From the cell containing the given text, extract its center point as (X, Y) coordinate. 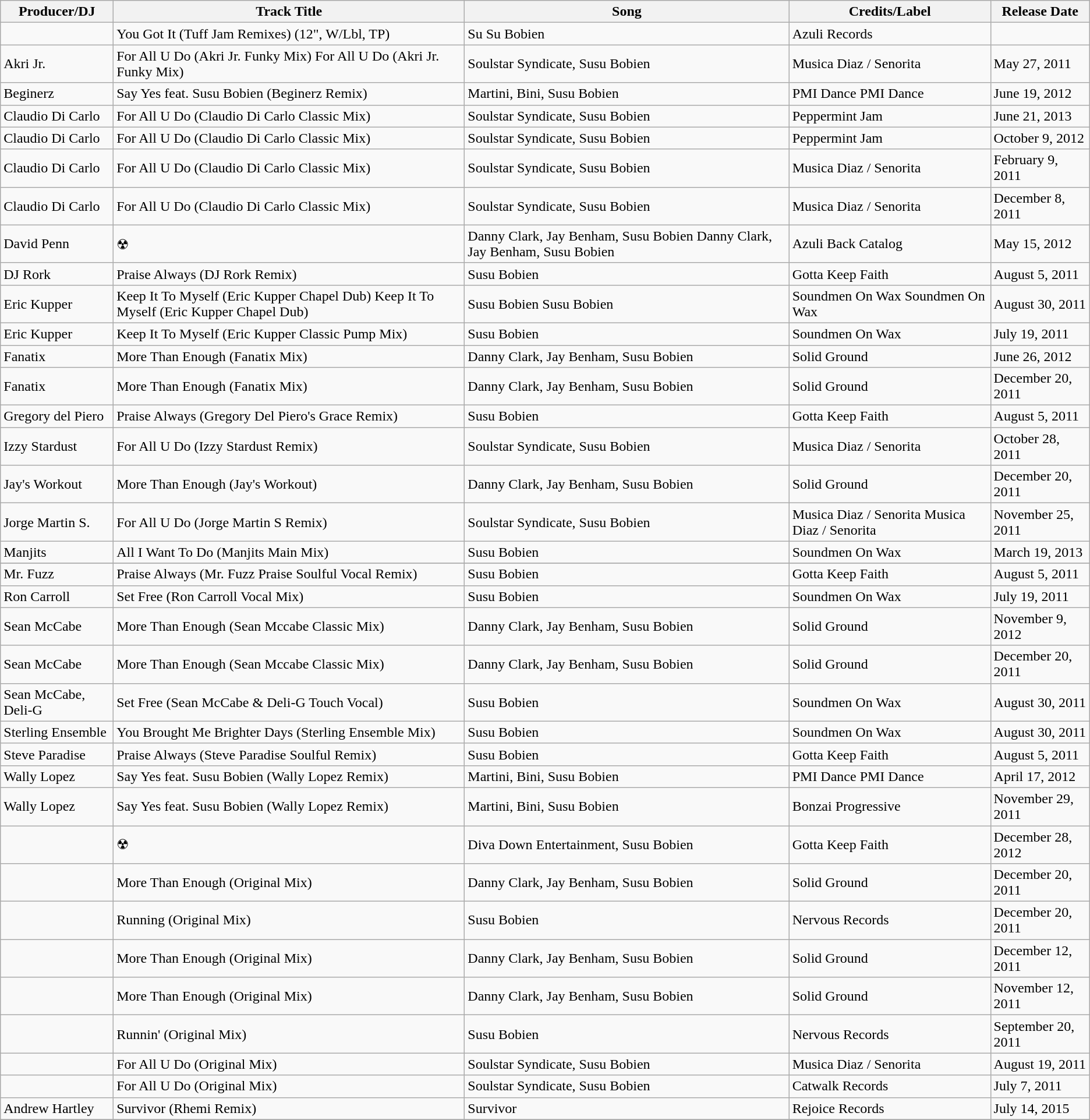
Bonzai Progressive (890, 806)
March 19, 2013 (1040, 552)
December 28, 2012 (1040, 845)
Jorge Martin S. (57, 522)
September 20, 2011 (1040, 1034)
Akri Jr. (57, 64)
Survivor (Rhemi Remix) (289, 1108)
Diva Down Entertainment, Susu Bobien (627, 845)
Sterling Ensemble (57, 732)
November 9, 2012 (1040, 627)
Set Free (Ron Carroll Vocal Mix) (289, 596)
November 29, 2011 (1040, 806)
Su Su Bobien (627, 34)
Runnin' (Original Mix) (289, 1034)
Set Free (Sean McCabe & Deli-G Touch Vocal) (289, 702)
June 19, 2012 (1040, 94)
Azuli Records (890, 34)
May 27, 2011 (1040, 64)
Running (Original Mix) (289, 920)
October 28, 2011 (1040, 446)
More Than Enough (Jay's Workout) (289, 485)
Survivor (627, 1108)
Andrew Hartley (57, 1108)
Producer/DJ (57, 12)
Keep It To Myself (Eric Kupper Chapel Dub) Keep It To Myself (Eric Kupper Chapel Dub) (289, 304)
July 7, 2011 (1040, 1086)
Keep It To Myself (Eric Kupper Classic Pump Mix) (289, 334)
Praise Always (Steve Paradise Soulful Remix) (289, 754)
Praise Always (Gregory Del Piero's Grace Remix) (289, 416)
Praise Always (Mr. Fuzz Praise Soulful Vocal Remix) (289, 574)
Rejoice Records (890, 1108)
You Brought Me Brighter Days (Sterling Ensemble Mix) (289, 732)
November 25, 2011 (1040, 522)
Susu Bobien Susu Bobien (627, 304)
Azuli Back Catalog (890, 243)
Beginerz (57, 94)
Credits/Label (890, 12)
December 12, 2011 (1040, 959)
June 21, 2013 (1040, 116)
For All U Do (Izzy Stardust Remix) (289, 446)
Praise Always (DJ Rork Remix) (289, 274)
Mr. Fuzz (57, 574)
For All U Do (Jorge Martin S Remix) (289, 522)
February 9, 2011 (1040, 168)
June 26, 2012 (1040, 356)
Ron Carroll (57, 596)
October 9, 2012 (1040, 138)
Izzy Stardust (57, 446)
July 14, 2015 (1040, 1108)
May 15, 2012 (1040, 243)
Danny Clark, Jay Benham, Susu Bobien Danny Clark, Jay Benham, Susu Bobien (627, 243)
Manjits (57, 552)
David Penn (57, 243)
All I Want To Do (Manjits Main Mix) (289, 552)
Track Title (289, 12)
December 8, 2011 (1040, 206)
Steve Paradise (57, 754)
Jay's Workout (57, 485)
Sean McCabe, Deli-G (57, 702)
Catwalk Records (890, 1086)
Musica Diaz / Senorita Musica Diaz / Senorita (890, 522)
Song (627, 12)
August 19, 2011 (1040, 1064)
November 12, 2011 (1040, 996)
Soundmen On Wax Soundmen On Wax (890, 304)
Gregory del Piero (57, 416)
DJ Rork (57, 274)
You Got It (Tuff Jam Remixes) (12", W/Lbl, TP) (289, 34)
Release Date (1040, 12)
Say Yes feat. Susu Bobien (Beginerz Remix) (289, 94)
For All U Do (Akri Jr. Funky Mix) For All U Do (Akri Jr. Funky Mix) (289, 64)
April 17, 2012 (1040, 776)
